Return the [x, y] coordinate for the center point of the cell that contains the specified text.  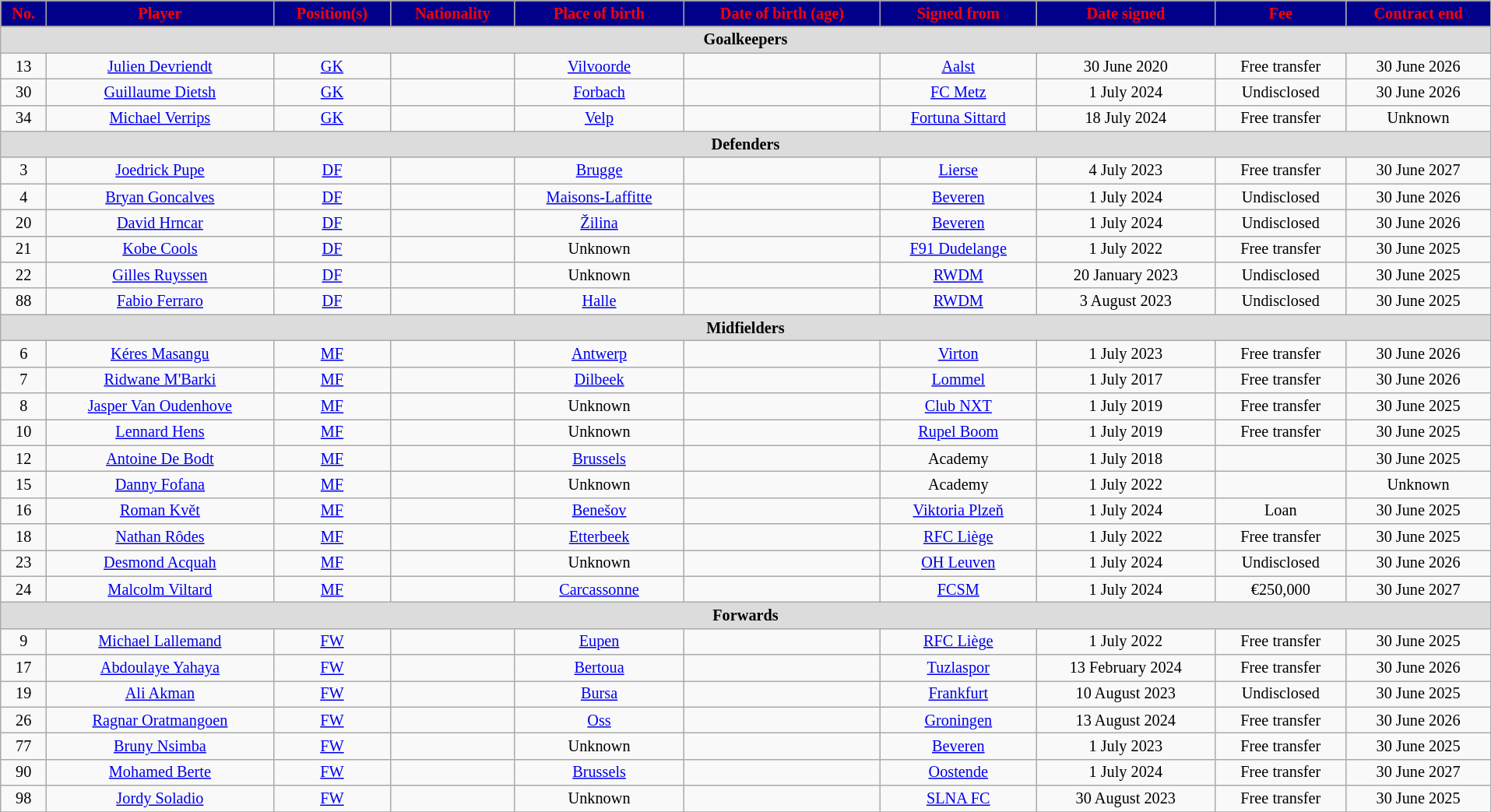
1 July 2018 [1126, 459]
Bursa [600, 694]
Bruny Nsimba [160, 746]
24 [23, 589]
20 [23, 223]
6 [23, 353]
13 [23, 65]
13 August 2024 [1126, 720]
88 [23, 301]
Nationality [453, 13]
Jasper Van Oudenhove [160, 406]
Desmond Acquah [160, 563]
Nathan Rôdes [160, 536]
Goalkeepers [746, 40]
30 [23, 92]
Roman Květ [160, 511]
21 [23, 249]
Club NXT [958, 406]
Eupen [600, 642]
30 August 2023 [1126, 799]
18 [23, 536]
20 January 2023 [1126, 275]
Etterbeek [600, 536]
12 [23, 459]
Žilina [600, 223]
Place of birth [600, 13]
Lennard Hens [160, 432]
Contract end [1419, 13]
Groningen [958, 720]
Carcassonne [600, 589]
Kobe Cools [160, 249]
Signed from [958, 13]
Jordy Soladio [160, 799]
Abdoulaye Yahaya [160, 667]
Rupel Boom [958, 432]
Defenders [746, 144]
Dilbeek [600, 380]
3 August 2023 [1126, 301]
Halle [600, 301]
Vilvoorde [600, 65]
Michael Lallemand [160, 642]
Date of birth (age) [782, 13]
1 July 2017 [1126, 380]
8 [23, 406]
Viktoria Plzeň [958, 511]
10 [23, 432]
Bryan Goncalves [160, 197]
34 [23, 118]
Midfielders [746, 328]
FC Metz [958, 92]
€250,000 [1281, 589]
Lommel [958, 380]
3 [23, 170]
SLNA FC [958, 799]
26 [23, 720]
7 [23, 380]
Ragnar Oratmangoen [160, 720]
16 [23, 511]
Fee [1281, 13]
Kéres Masangu [160, 353]
Aalst [958, 65]
Position(s) [332, 13]
98 [23, 799]
Player [160, 13]
Bertoua [600, 667]
Fortuna Sittard [958, 118]
FCSM [958, 589]
Forbach [600, 92]
Loan [1281, 511]
Lierse [958, 170]
4 [23, 197]
Ali Akman [160, 694]
Julien Devriendt [160, 65]
Ridwane M'Barki [160, 380]
Guillaume Dietsh [160, 92]
15 [23, 484]
Gilles Ruyssen [160, 275]
F91 Dudelange [958, 249]
Benešov [600, 511]
19 [23, 694]
Date signed [1126, 13]
Joedrick Pupe [160, 170]
10 August 2023 [1126, 694]
30 June 2020 [1126, 65]
22 [23, 275]
Frankfurt [958, 694]
4 July 2023 [1126, 170]
Velp [600, 118]
Oostende [958, 772]
Mohamed Berte [160, 772]
Forwards [746, 615]
90 [23, 772]
Antoine De Bodt [160, 459]
23 [23, 563]
17 [23, 667]
Antwerp [600, 353]
Maisons-Laffitte [600, 197]
9 [23, 642]
OH Leuven [958, 563]
Tuzlaspor [958, 667]
18 July 2024 [1126, 118]
Virton [958, 353]
Danny Fofana [160, 484]
No. [23, 13]
Oss [600, 720]
Fabio Ferraro [160, 301]
77 [23, 746]
Brugge [600, 170]
Malcolm Viltard [160, 589]
13 February 2024 [1126, 667]
Michael Verrips [160, 118]
David Hrncar [160, 223]
